Scan for the cell matching the given text and deliver its [X, Y] coordinate at center. 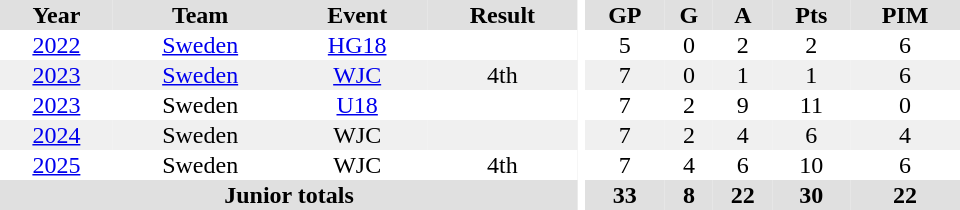
Year [56, 15]
PIM [905, 15]
5 [625, 45]
GP [625, 15]
HG18 [358, 45]
11 [812, 105]
10 [812, 165]
Team [200, 15]
9 [743, 105]
Pts [812, 15]
U18 [358, 105]
G [689, 15]
2025 [56, 165]
33 [625, 195]
30 [812, 195]
Junior totals [289, 195]
A [743, 15]
Event [358, 15]
2022 [56, 45]
Result [502, 15]
8 [689, 195]
2024 [56, 135]
